Output the [X, Y] coordinate of the center of the cell containing the given text.  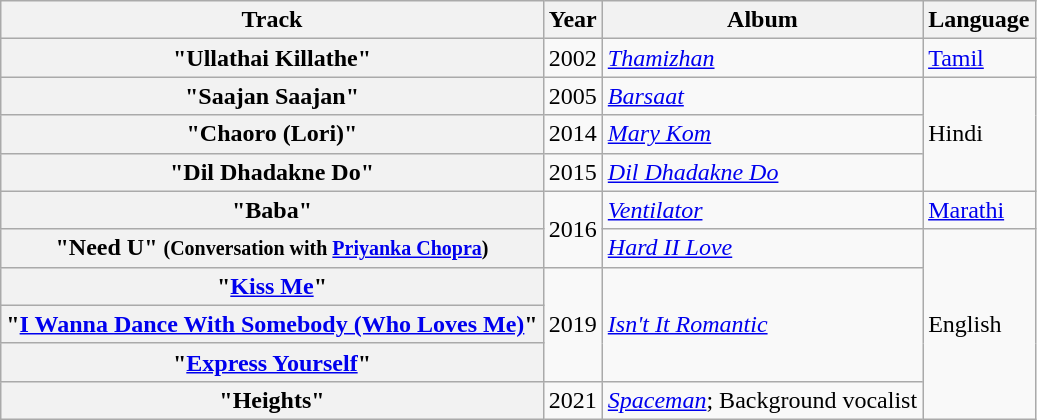
"Express Yourself" [272, 362]
Tamil [979, 58]
2005 [572, 96]
2014 [572, 134]
Hard II Love [762, 248]
"Ullathai Killathe" [272, 58]
2019 [572, 324]
Language [979, 20]
Track [272, 20]
"Chaoro (Lori)" [272, 134]
Marathi [979, 210]
Isn't It Romantic [762, 324]
Hindi [979, 134]
2016 [572, 229]
2002 [572, 58]
Mary Kom [762, 134]
"Saajan Saajan" [272, 96]
"Kiss Me" [272, 286]
Album [762, 20]
Dil Dhadakne Do [762, 172]
Thamizhan [762, 58]
Year [572, 20]
"Need U" (Conversation with Priyanka Chopra) [272, 248]
2015 [572, 172]
Barsaat [762, 96]
"I Wanna Dance With Somebody (Who Loves Me)" [272, 324]
"Baba" [272, 210]
English [979, 324]
"Heights" [272, 400]
"Dil Dhadakne Do" [272, 172]
Ventilator [762, 210]
Spaceman; Background vocalist [762, 400]
2021 [572, 400]
